From the cell containing the given text, extract its center point as [x, y] coordinate. 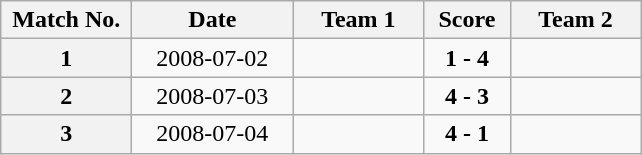
Team 2 [576, 20]
Team 1 [358, 20]
2008-07-04 [212, 134]
1 - 4 [467, 58]
2008-07-03 [212, 96]
4 - 3 [467, 96]
Date [212, 20]
2008-07-02 [212, 58]
Score [467, 20]
3 [66, 134]
2 [66, 96]
1 [66, 58]
4 - 1 [467, 134]
Match No. [66, 20]
